Detect which cell encompasses the target text, then output its (X, Y) center coordinate. 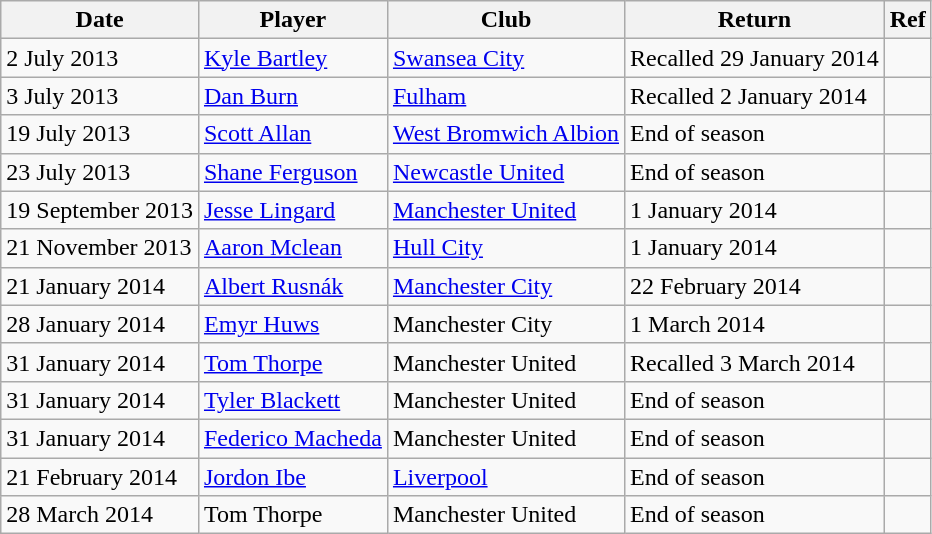
Federico Macheda (292, 438)
23 July 2013 (100, 172)
Date (100, 20)
Jordon Ibe (292, 477)
Tyler Blackett (292, 400)
28 January 2014 (100, 324)
Albert Rusnák (292, 286)
1 March 2014 (755, 324)
West Bromwich Albion (506, 134)
Hull City (506, 248)
Liverpool (506, 477)
Dan Burn (292, 96)
Kyle Bartley (292, 58)
Recalled 29 January 2014 (755, 58)
Recalled 2 January 2014 (755, 96)
Fulham (506, 96)
Club (506, 20)
21 November 2013 (100, 248)
Aaron Mclean (292, 248)
Player (292, 20)
Recalled 3 March 2014 (755, 362)
21 February 2014 (100, 477)
Swansea City (506, 58)
19 September 2013 (100, 210)
Ref (908, 20)
3 July 2013 (100, 96)
Shane Ferguson (292, 172)
28 March 2014 (100, 515)
Scott Allan (292, 134)
Jesse Lingard (292, 210)
22 February 2014 (755, 286)
Emyr Huws (292, 324)
21 January 2014 (100, 286)
Return (755, 20)
2 July 2013 (100, 58)
Newcastle United (506, 172)
19 July 2013 (100, 134)
